Output the [x, y] coordinate of the center of the cell containing the given text.  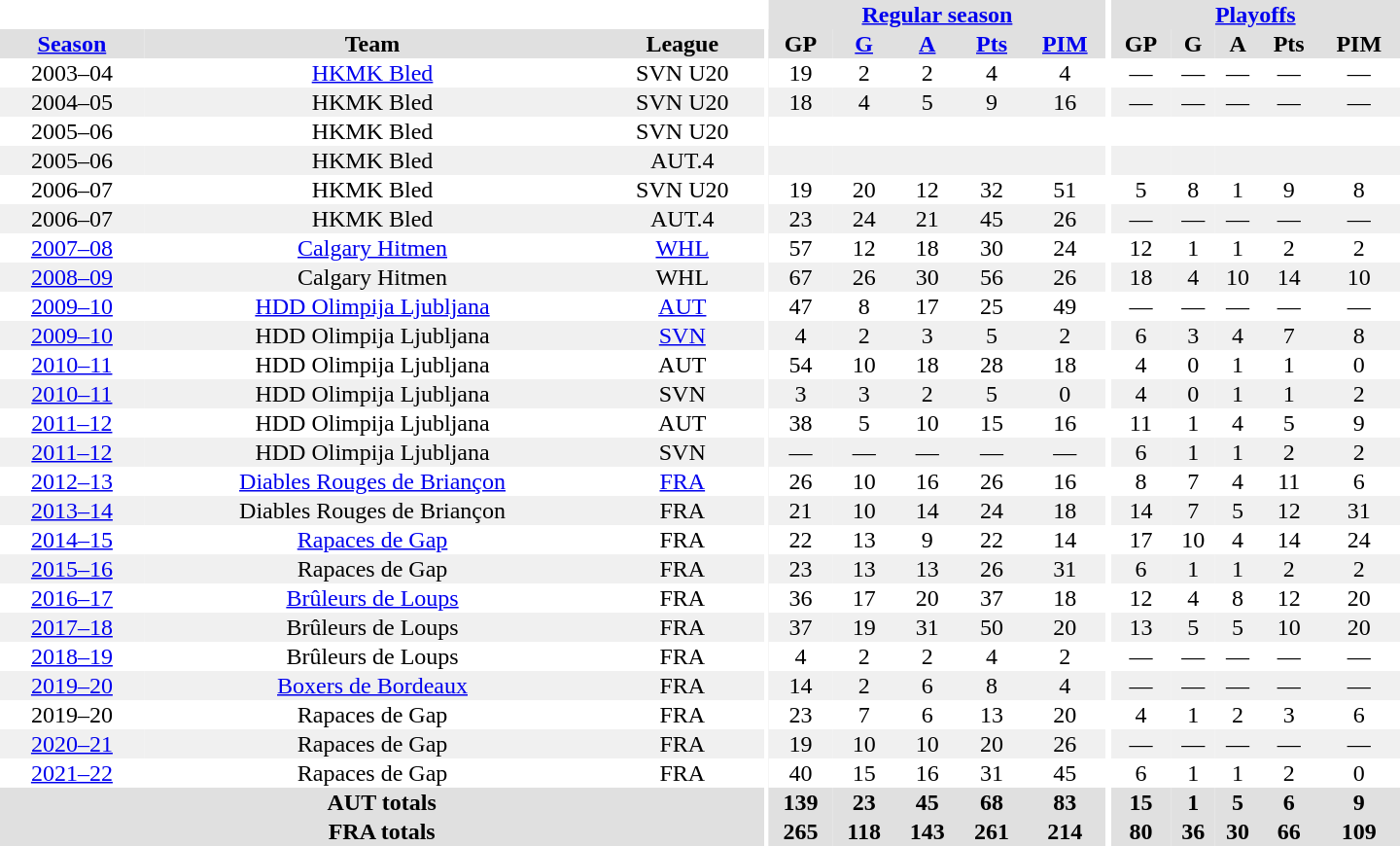
49 [1065, 306]
54 [800, 365]
2020–21 [72, 744]
68 [992, 802]
32 [992, 190]
214 [1065, 831]
2007–08 [72, 248]
Playoffs [1256, 15]
Season [72, 44]
38 [800, 423]
AUT totals [381, 802]
83 [1065, 802]
2021–22 [72, 773]
57 [800, 248]
261 [992, 831]
47 [800, 306]
143 [927, 831]
Regular season [937, 15]
28 [992, 365]
2012–13 [72, 481]
25 [992, 306]
56 [992, 277]
FRA totals [381, 831]
2017–18 [72, 627]
67 [800, 277]
66 [1289, 831]
2018–19 [72, 656]
2004–05 [72, 102]
80 [1141, 831]
118 [864, 831]
Team [372, 44]
2008–09 [72, 277]
League [682, 44]
2015–16 [72, 569]
50 [992, 627]
2016–17 [72, 598]
265 [800, 831]
51 [1065, 190]
2014–15 [72, 540]
2013–14 [72, 511]
109 [1359, 831]
2003–04 [72, 73]
40 [800, 773]
139 [800, 802]
Boxers de Bordeaux [372, 686]
